Locate the cell with the specified text and output its (X, Y) center coordinate. 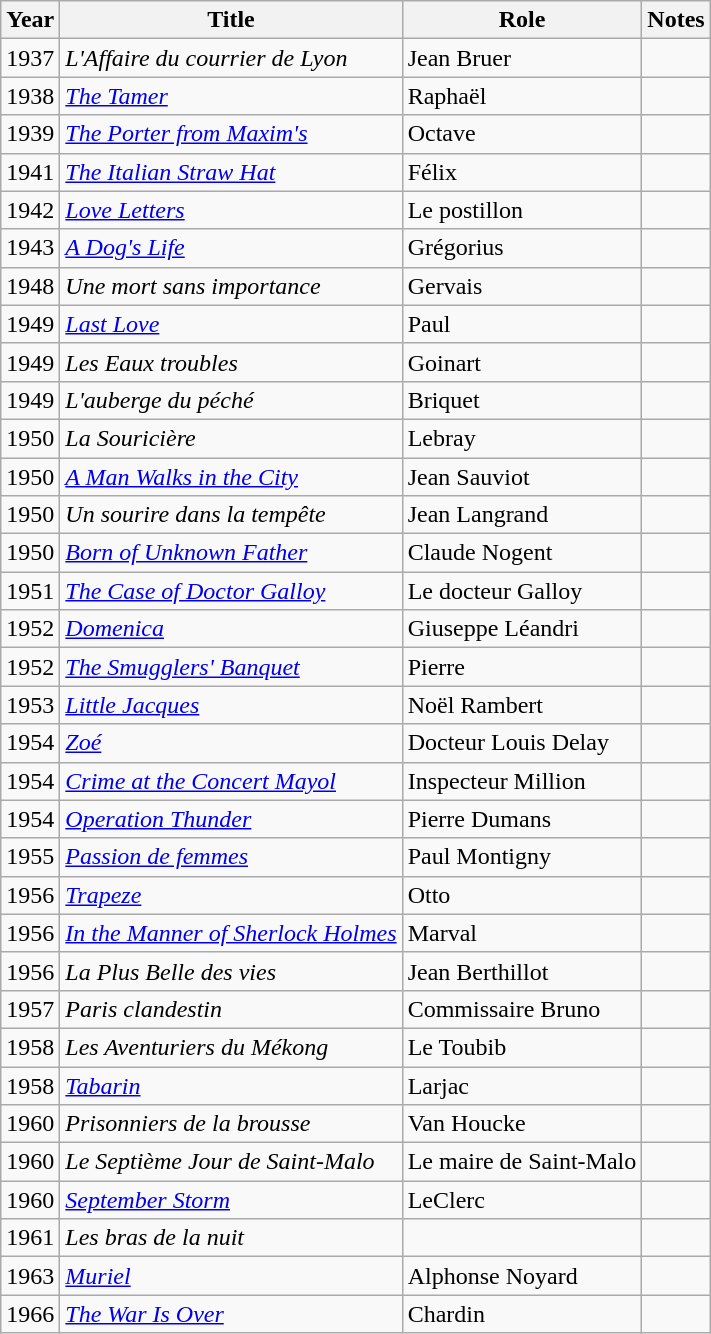
A Man Walks in the City (231, 477)
1951 (30, 591)
Notes (676, 20)
L'auberge du péché (231, 400)
Claude Nogent (522, 553)
1966 (30, 1314)
La Plus Belle des vies (231, 971)
Les bras de la nuit (231, 1238)
1948 (30, 286)
1939 (30, 134)
Lebray (522, 438)
Chardin (522, 1314)
The Smugglers' Banquet (231, 667)
1953 (30, 705)
1942 (30, 210)
Félix (522, 172)
1941 (30, 172)
Inspecteur Million (522, 781)
Tabarin (231, 1085)
Jean Sauviot (522, 477)
September Storm (231, 1200)
Les Eaux troubles (231, 362)
Le Toubib (522, 1047)
Domenica (231, 629)
The Tamer (231, 96)
Otto (522, 895)
Larjac (522, 1085)
The Italian Straw Hat (231, 172)
Une mort sans importance (231, 286)
Octave (522, 134)
1955 (30, 857)
Docteur Louis Delay (522, 743)
Grégorius (522, 248)
Muriel (231, 1276)
Operation Thunder (231, 819)
Title (231, 20)
L'Affaire du courrier de Lyon (231, 58)
The Porter from Maxim's (231, 134)
La Souricière (231, 438)
Raphaël (522, 96)
Pierre Dumans (522, 819)
Commissaire Bruno (522, 1009)
1963 (30, 1276)
Paris clandestin (231, 1009)
Le docteur Galloy (522, 591)
1961 (30, 1238)
1957 (30, 1009)
1937 (30, 58)
Alphonse Noyard (522, 1276)
Goinart (522, 362)
Crime at the Concert Mayol (231, 781)
Passion de femmes (231, 857)
Jean Bruer (522, 58)
Born of Unknown Father (231, 553)
Marval (522, 933)
Gervais (522, 286)
Jean Langrand (522, 515)
The Case of Doctor Galloy (231, 591)
Prisonniers de la brousse (231, 1124)
Le Septième Jour de Saint-Malo (231, 1162)
Zoé (231, 743)
Giuseppe Léandri (522, 629)
1943 (30, 248)
Noël Rambert (522, 705)
Paul (522, 324)
1938 (30, 96)
Le postillon (522, 210)
Les Aventuriers du Mékong (231, 1047)
Pierre (522, 667)
Trapeze (231, 895)
Little Jacques (231, 705)
LeClerc (522, 1200)
Van Houcke (522, 1124)
Year (30, 20)
Love Letters (231, 210)
Le maire de Saint-Malo (522, 1162)
Un sourire dans la tempête (231, 515)
A Dog's Life (231, 248)
Last Love (231, 324)
The War Is Over (231, 1314)
Paul Montigny (522, 857)
Jean Berthillot (522, 971)
Briquet (522, 400)
Role (522, 20)
In the Manner of Sherlock Holmes (231, 933)
